Pinpoint the cell where the given text exists, returning its [X, Y] midpoint coordinate. 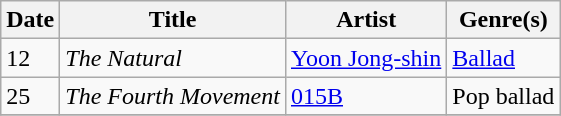
Artist [366, 20]
Ballad [504, 58]
25 [30, 96]
Title [173, 20]
12 [30, 58]
Yoon Jong-shin [366, 58]
The Natural [173, 58]
Date [30, 20]
The Fourth Movement [173, 96]
Genre(s) [504, 20]
Pop ballad [504, 96]
015B [366, 96]
